Locate the cell with the specified text and output its (x, y) center coordinate. 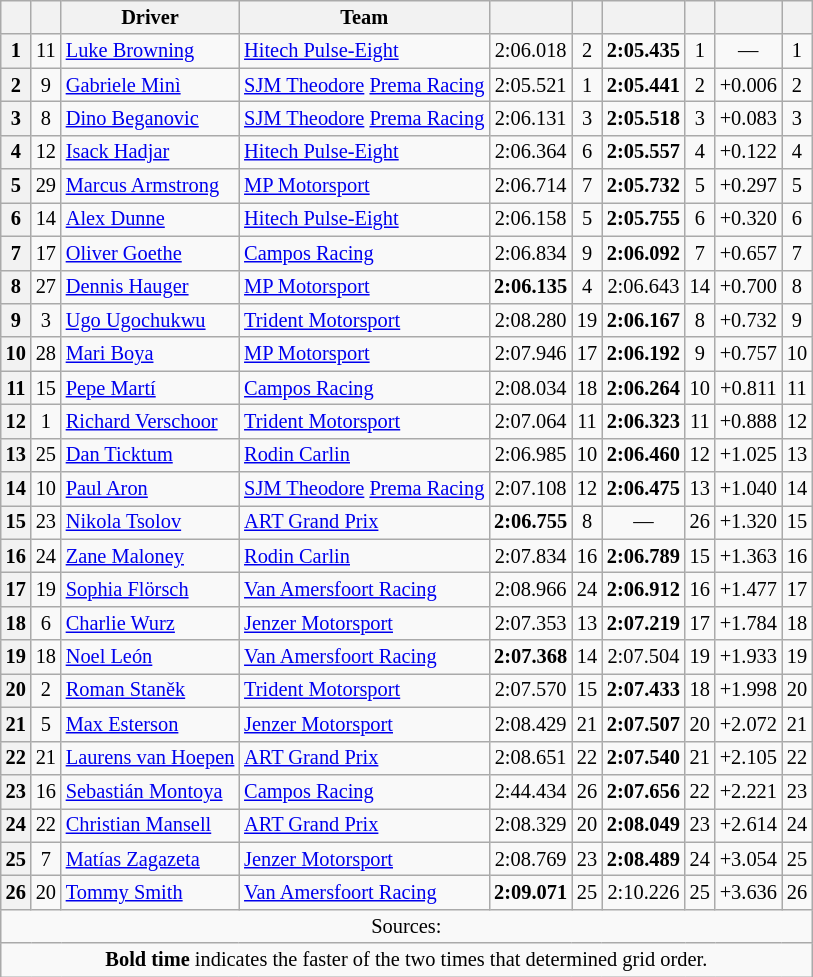
29 (46, 186)
2:07.064 (530, 421)
Gabriele Minì (150, 85)
28 (46, 354)
2:06.018 (530, 51)
2:08.329 (530, 825)
Sources: (406, 926)
+2.072 (748, 724)
2:06.135 (530, 287)
+0.657 (748, 253)
Roman Staněk (150, 690)
2:09.071 (530, 892)
Team (364, 17)
2:07.353 (530, 623)
2:06.755 (530, 522)
2:08.651 (530, 758)
2:08.769 (530, 859)
2:06.131 (530, 118)
Max Esterson (150, 724)
2:07.507 (644, 724)
Matías Zagazeta (150, 859)
2:08.489 (644, 859)
2:05.441 (644, 85)
+1.040 (748, 489)
+0.700 (748, 287)
+0.888 (748, 421)
2:05.755 (644, 219)
2:06.158 (530, 219)
+2.614 (748, 825)
2:07.570 (530, 690)
+0.083 (748, 118)
Dan Ticktum (150, 455)
+1.025 (748, 455)
2:07.433 (644, 690)
+1.933 (748, 657)
+0.297 (748, 186)
Driver (150, 17)
2:08.966 (530, 589)
Dennis Hauger (150, 287)
+0.732 (748, 320)
2:06.192 (644, 354)
Pepe Martí (150, 388)
Marcus Armstrong (150, 186)
2:08.280 (530, 320)
2:07.504 (644, 657)
+1.784 (748, 623)
2:07.656 (644, 791)
2:06.912 (644, 589)
27 (46, 287)
+1.477 (748, 589)
Tommy Smith (150, 892)
+0.320 (748, 219)
2:07.108 (530, 489)
Laurens van Hoepen (150, 758)
+3.636 (748, 892)
Christian Mansell (150, 825)
Sebastián Montoya (150, 791)
2:05.521 (530, 85)
Isack Hadjar (150, 152)
2:05.518 (644, 118)
2:06.643 (644, 287)
2:05.557 (644, 152)
+2.105 (748, 758)
+1.363 (748, 556)
Ugo Ugochukwu (150, 320)
Alex Dunne (150, 219)
2:08.034 (530, 388)
+3.054 (748, 859)
+2.221 (748, 791)
Oliver Goethe (150, 253)
Charlie Wurz (150, 623)
2:05.435 (644, 51)
+0.122 (748, 152)
2:06.167 (644, 320)
Paul Aron (150, 489)
+0.811 (748, 388)
2:07.368 (530, 657)
Sophia Flörsch (150, 589)
Nikola Tsolov (150, 522)
+1.998 (748, 690)
+0.006 (748, 85)
2:06.714 (530, 186)
+0.757 (748, 354)
Richard Verschoor (150, 421)
2:06.789 (644, 556)
2:06.460 (644, 455)
Bold time indicates the faster of the two times that determined grid order. (406, 960)
2:05.732 (644, 186)
2:08.049 (644, 825)
Zane Maloney (150, 556)
2:07.219 (644, 623)
Mari Boya (150, 354)
Dino Beganovic (150, 118)
Luke Browning (150, 51)
2:06.264 (644, 388)
2:06.834 (530, 253)
Noel León (150, 657)
2:10.226 (644, 892)
+1.320 (748, 522)
2:06.985 (530, 455)
2:07.540 (644, 758)
2:08.429 (530, 724)
2:07.834 (530, 556)
2:44.434 (530, 791)
2:06.092 (644, 253)
2:06.475 (644, 489)
2:06.364 (530, 152)
2:07.946 (530, 354)
2:06.323 (644, 421)
